Identify which cell holds the provided text, then report its (X, Y) central coordinate. 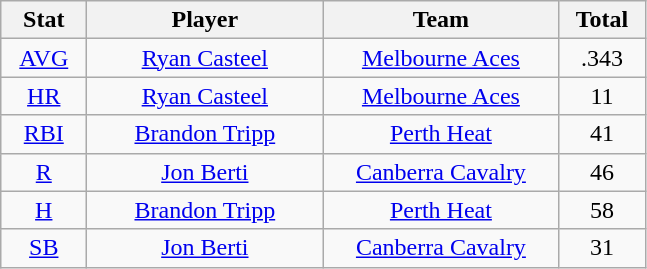
46 (602, 172)
R (44, 172)
Team (441, 20)
.343 (602, 58)
Total (602, 20)
41 (602, 134)
58 (602, 210)
H (44, 210)
Player (205, 20)
11 (602, 96)
SB (44, 248)
31 (602, 248)
HR (44, 96)
AVG (44, 58)
Stat (44, 20)
RBI (44, 134)
